Return (x, y) of the center of cell containing provided text 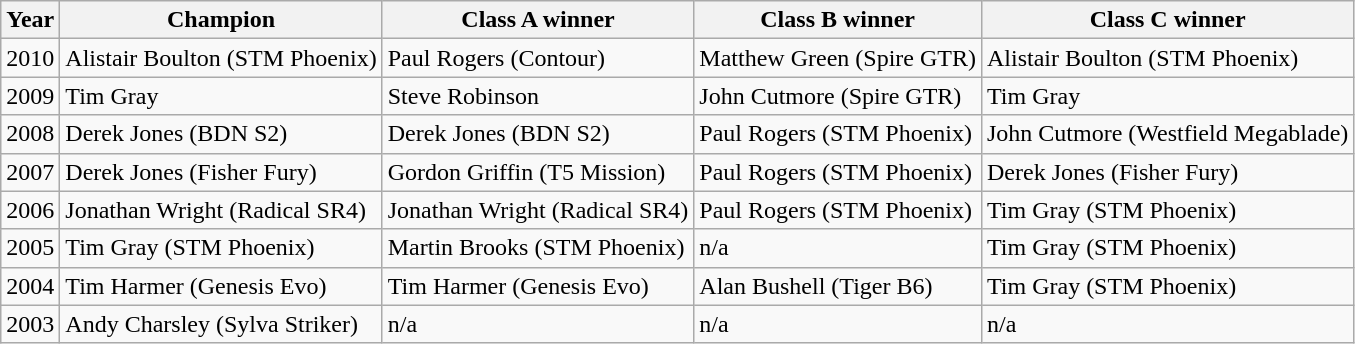
2003 (30, 324)
Matthew Green (Spire GTR) (838, 58)
Alan Bushell (Tiger B6) (838, 286)
2010 (30, 58)
2008 (30, 134)
John Cutmore (Westfield Megablade) (1167, 134)
Year (30, 20)
Class A winner (538, 20)
Steve Robinson (538, 96)
Gordon Griffin (T5 Mission) (538, 172)
Champion (221, 20)
Paul Rogers (Contour) (538, 58)
2006 (30, 210)
2004 (30, 286)
Andy Charsley (Sylva Striker) (221, 324)
Class C winner (1167, 20)
Martin Brooks (STM Phoenix) (538, 248)
John Cutmore (Spire GTR) (838, 96)
2009 (30, 96)
Class B winner (838, 20)
2007 (30, 172)
2005 (30, 248)
